Detect which cell encompasses the target text, then output its (x, y) center coordinate. 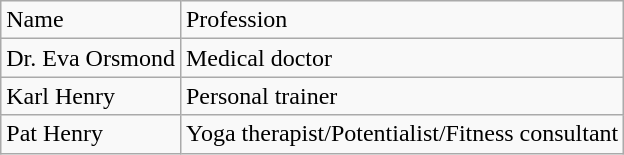
Pat Henry (91, 134)
Name (91, 20)
Profession (402, 20)
Personal trainer (402, 96)
Dr. Eva Orsmond (91, 58)
Medical doctor (402, 58)
Yoga therapist/Potentialist/Fitness consultant (402, 134)
Karl Henry (91, 96)
